Extract the (x, y) coordinate from the center of the cell holding the provided text.  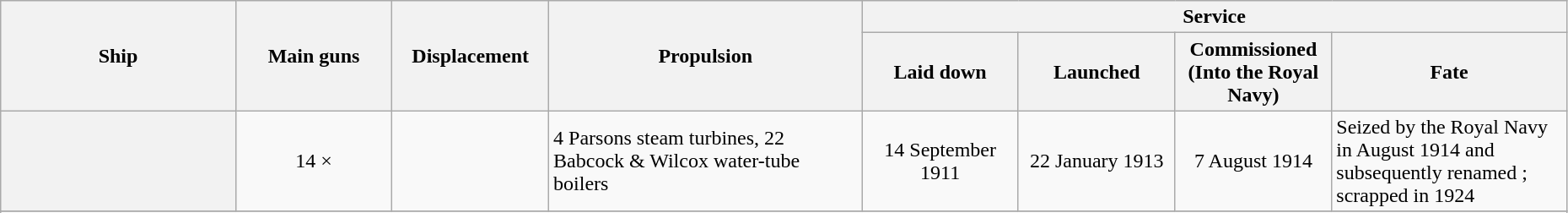
Service (1215, 17)
Displacement (471, 56)
Launched (1097, 72)
14 × (314, 161)
Seized by the Royal Navy in August 1914 and subsequently renamed ; scrapped in 1924 (1449, 161)
Propulsion (705, 56)
Commissioned (Into the Royal Navy) (1253, 72)
22 January 1913 (1097, 161)
Fate (1449, 72)
Ship (118, 56)
7 August 1914 (1253, 161)
4 Parsons steam turbines, 22 Babcock & Wilcox water-tube boilers (705, 161)
Laid down (940, 72)
Main guns (314, 56)
14 September 1911 (940, 161)
